Locate the cell with the specified text and output its (x, y) center coordinate. 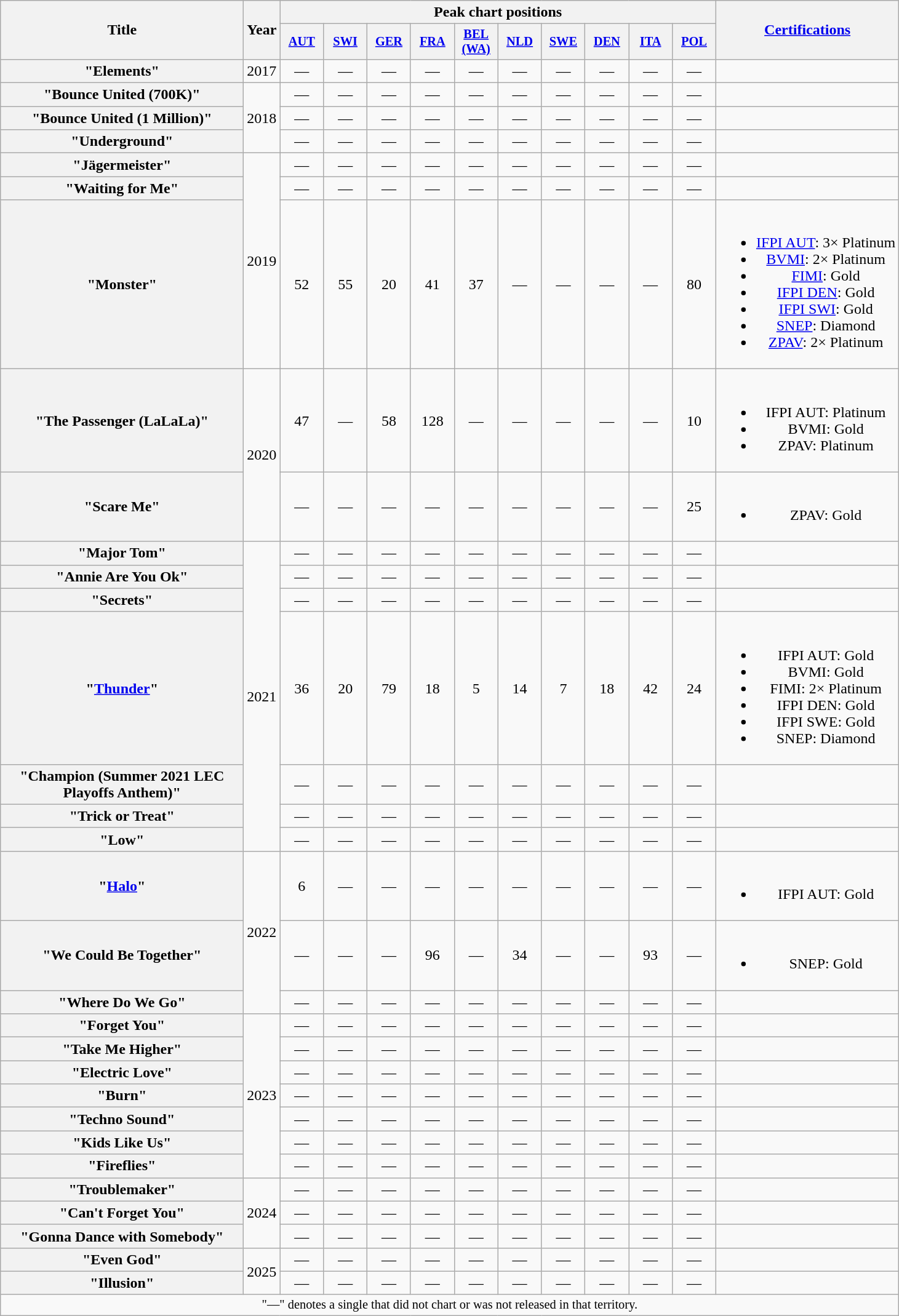
"The Passenger (LaLaLa)" (122, 421)
55 (346, 284)
37 (476, 284)
"Monster" (122, 284)
2024 (262, 1213)
"Burn" (122, 1096)
"Scare Me" (122, 507)
"Forget You" (122, 1026)
SWE (564, 42)
"Secrets" (122, 600)
"Troublemaker" (122, 1189)
"Halo" (122, 886)
"Trick or Treat" (122, 816)
80 (694, 284)
"Electric Love" (122, 1072)
"Champion (Summer 2021 LEC Playoffs Anthem)" (122, 784)
"Techno Sound" (122, 1119)
IFPI AUT: 3× PlatinumBVMI: 2× PlatinumFIMI: GoldIFPI DEN: GoldIFPI SWI: GoldSNEP: DiamondZPAV: 2× Platinum (807, 284)
2018 (262, 118)
58 (389, 421)
"Kids Like Us" (122, 1143)
Title (122, 30)
FRA (432, 42)
"—" denotes a single that did not chart or was not released in that territory. (450, 1305)
10 (694, 421)
Certifications (807, 30)
"We Could Be Together" (122, 956)
2017 (262, 71)
25 (694, 507)
SNEP: Gold (807, 956)
BEL (WA) (476, 42)
"Jägermeister" (122, 165)
79 (389, 688)
"Thunder" (122, 688)
"Bounce United (1 Million)" (122, 118)
ITA (651, 42)
2022 (262, 932)
"Gonna Dance with Somebody" (122, 1236)
34 (519, 956)
47 (302, 421)
AUT (302, 42)
5 (476, 688)
96 (432, 956)
14 (519, 688)
36 (302, 688)
"Even God" (122, 1259)
IFPI AUT: GoldBVMI: GoldFIMI: 2× PlatinumIFPI DEN: GoldIFPI SWE: GoldSNEP: Diamond (807, 688)
2020 (262, 455)
SWI (346, 42)
IFPI AUT: Gold (807, 886)
GER (389, 42)
"Illusion" (122, 1283)
NLD (519, 42)
"Elements" (122, 71)
52 (302, 284)
6 (302, 886)
2025 (262, 1271)
2019 (262, 261)
"Fireflies" (122, 1166)
IFPI AUT: PlatinumBVMI: GoldZPAV: Platinum (807, 421)
7 (564, 688)
24 (694, 688)
"Annie Are You Ok" (122, 576)
Year (262, 30)
"Waiting for Me" (122, 188)
42 (651, 688)
2023 (262, 1096)
"Major Tom" (122, 553)
DEN (607, 42)
"Where Do We Go" (122, 1002)
128 (432, 421)
41 (432, 284)
"Low" (122, 839)
"Take Me Higher" (122, 1049)
"Can't Forget You" (122, 1213)
"Bounce United (700K)" (122, 95)
POL (694, 42)
93 (651, 956)
"Underground" (122, 142)
2021 (262, 696)
ZPAV: Gold (807, 507)
Peak chart positions (498, 12)
